Detect which cell encompasses the target text, then output its (X, Y) center coordinate. 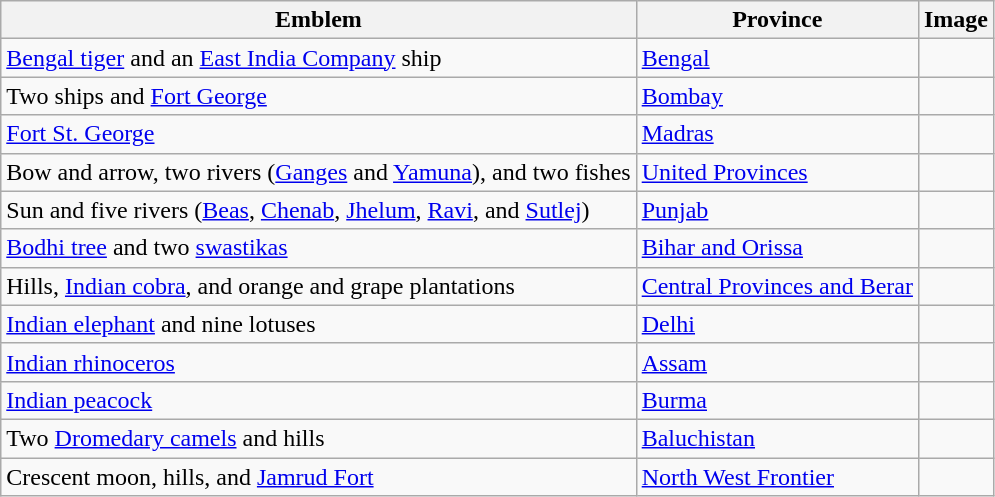
Image (956, 20)
Burma (777, 400)
Bengal (777, 58)
Fort St. George (318, 134)
Province (777, 20)
Emblem (318, 20)
North West Frontier (777, 477)
Bihar and Orissa (777, 248)
Indian elephant and nine lotuses (318, 324)
Two Dromedary camels and hills (318, 438)
Sun and five rivers (Beas, Chenab, Jhelum, Ravi, and Sutlej) (318, 210)
Two ships and Fort George (318, 96)
Indian rhinoceros (318, 362)
Bengal tiger and an East India Company ship (318, 58)
Bow and arrow, two rivers (Ganges and Yamuna), and two fishes (318, 172)
Bombay (777, 96)
Hills, Indian cobra, and orange and grape plantations (318, 286)
United Provinces (777, 172)
Central Provinces and Berar (777, 286)
Bodhi tree and two swastikas (318, 248)
Delhi (777, 324)
Indian peacock (318, 400)
Assam (777, 362)
Baluchistan (777, 438)
Punjab (777, 210)
Madras (777, 134)
Crescent moon, hills, and Jamrud Fort (318, 477)
